Return the [x, y] coordinate for the center point of the cell that contains the specified text.  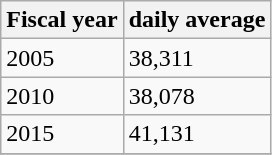
2015 [62, 134]
2010 [62, 96]
41,131 [197, 134]
38,078 [197, 96]
38,311 [197, 58]
2005 [62, 58]
daily average [197, 20]
Fiscal year [62, 20]
